For the text-containing cell, return its midpoint in (X, Y) coordinate format. 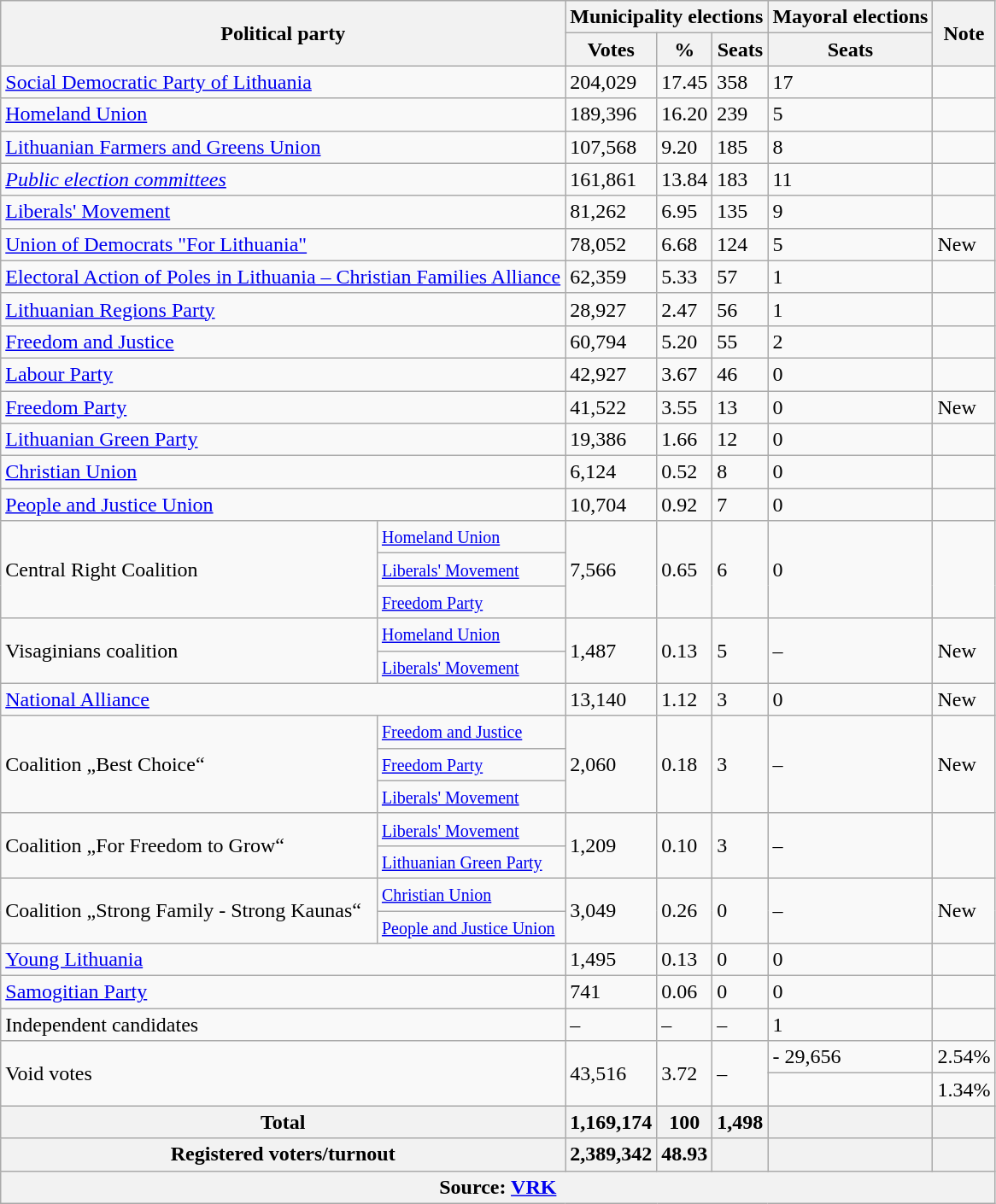
78,052 (612, 244)
9.20 (685, 147)
1,487 (612, 651)
1.12 (685, 699)
204,029 (612, 82)
17.45 (685, 82)
Registered voters/turnout (284, 1154)
185 (740, 147)
National Alliance (284, 699)
28,927 (612, 309)
Municipality elections (666, 17)
Lithuanian Farmers and Greens Union (284, 147)
3.67 (685, 374)
17 (851, 82)
183 (740, 179)
0.26 (685, 910)
161,861 (612, 179)
Total (284, 1122)
5.20 (685, 342)
2.47 (685, 309)
57 (740, 277)
0.52 (685, 472)
358 (740, 82)
741 (612, 992)
6,124 (612, 472)
7 (740, 505)
46 (740, 374)
0.92 (685, 505)
3,049 (612, 910)
43,516 (612, 1073)
Central Right Coalition (190, 570)
11 (851, 179)
1,498 (740, 1122)
2 (851, 342)
239 (740, 114)
1,209 (612, 845)
0.10 (685, 845)
- 29,656 (851, 1057)
6.68 (685, 244)
107,568 (612, 147)
1,169,174 (612, 1122)
2,060 (612, 764)
10,704 (612, 505)
1.34% (964, 1090)
19,386 (612, 440)
13,140 (612, 699)
% (685, 50)
Coalition „Best Choice“ (190, 764)
Note (964, 33)
0.18 (685, 764)
6.95 (685, 212)
3.55 (685, 407)
Visaginians coalition (190, 651)
3.72 (685, 1073)
Union of Democrats "For Lithuania" (284, 244)
Source: VRK (498, 1187)
Votes (612, 50)
2.54% (964, 1057)
13 (740, 407)
7,566 (612, 570)
62,359 (612, 277)
135 (740, 212)
60,794 (612, 342)
42,927 (612, 374)
13.84 (685, 179)
5.33 (685, 277)
Lithuanian Regions Party (284, 309)
Young Lithuania (284, 960)
2,389,342 (612, 1154)
48.93 (685, 1154)
Void votes (284, 1073)
124 (740, 244)
Samogitian Party (284, 992)
6 (740, 570)
Mayoral elections (851, 17)
Electoral Action of Poles in Lithuania – Christian Families Alliance (284, 277)
Political party (284, 33)
Independent candidates (284, 1025)
Labour Party (284, 374)
Public election committees (284, 179)
Coalition „Strong Family - Strong Kaunas“ (190, 910)
16.20 (685, 114)
81,262 (612, 212)
189,396 (612, 114)
1,495 (612, 960)
1.66 (685, 440)
Coalition „For Freedom to Grow“ (190, 845)
0.65 (685, 570)
41,522 (612, 407)
56 (740, 309)
9 (851, 212)
100 (685, 1122)
12 (740, 440)
0.06 (685, 992)
Social Democratic Party of Lithuania (284, 82)
55 (740, 342)
